Return the (x, y) coordinate for the center point of the cell that contains the specified text.  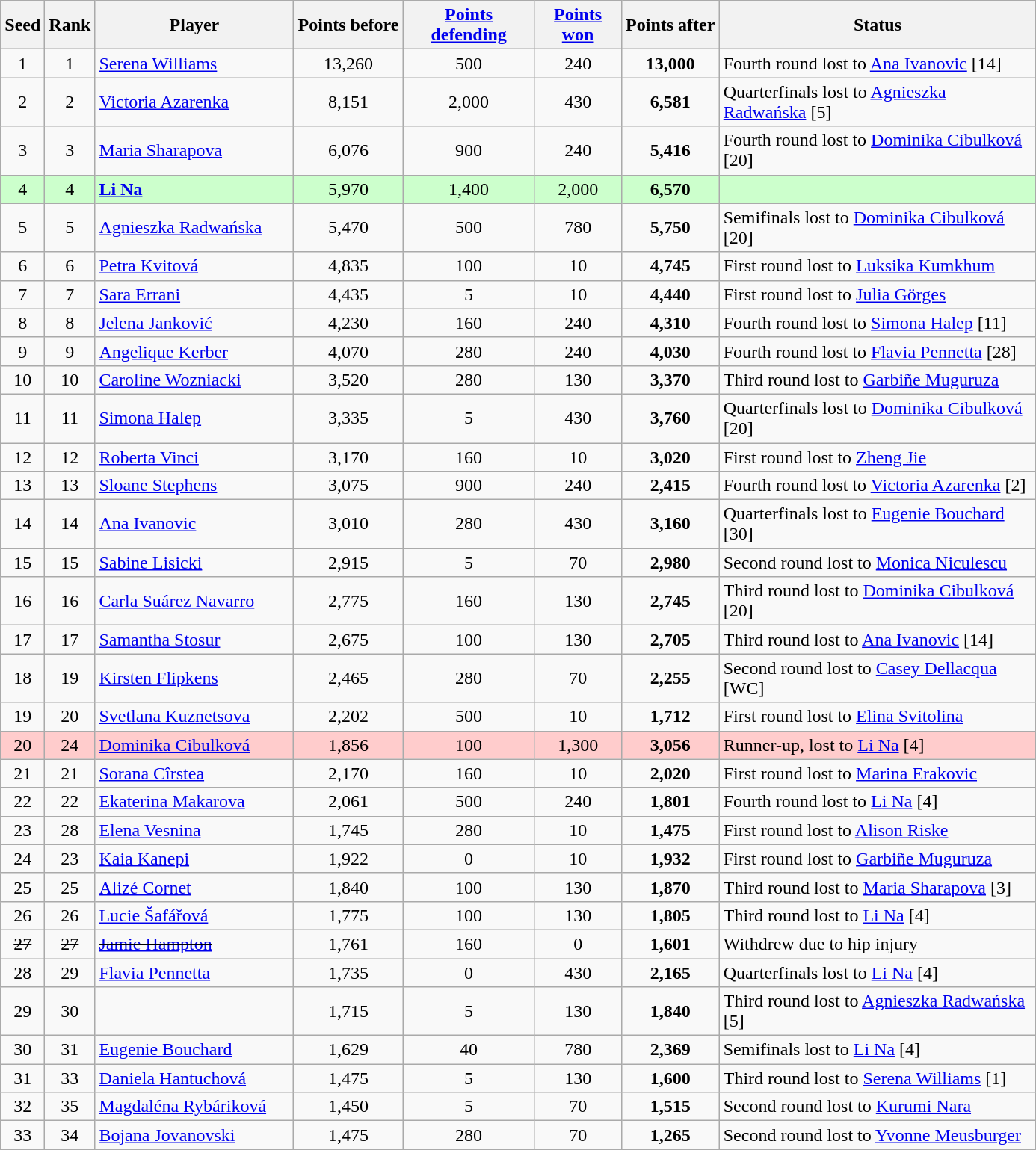
2,369 (670, 1050)
2,255 (670, 678)
Seed (22, 25)
3,335 (348, 418)
Points after (670, 25)
3,170 (348, 457)
5,470 (348, 227)
6,570 (670, 189)
Magdaléna Rybáriková (194, 1107)
Sloane Stephens (194, 486)
40 (469, 1050)
1,450 (348, 1107)
1,775 (348, 915)
3,010 (348, 525)
1,870 (670, 887)
8,151 (348, 102)
Fourth round lost to Li Na [4] (878, 802)
3,370 (670, 380)
1,300 (578, 745)
1,600 (670, 1078)
6,076 (348, 151)
1,715 (348, 1012)
Daniela Hantuchová (194, 1078)
Quarterfinals lost to Li Na [4] (878, 972)
Second round lost to Monica Niculescu (878, 563)
2,202 (348, 717)
Caroline Wozniacki (194, 380)
Third round lost to Serena Williams [1] (878, 1078)
Angelique Kerber (194, 351)
2,020 (670, 773)
Third round lost to Dominika Cibulková [20] (878, 601)
Flavia Pennetta (194, 972)
Fourth round lost to Dominika Cibulková [20] (878, 151)
1,265 (670, 1135)
18 (22, 678)
Eugenie Bouchard (194, 1050)
Kaia Kanepi (194, 859)
5,416 (670, 151)
35 (70, 1107)
4,435 (348, 294)
Carla Suárez Navarro (194, 601)
Ekaterina Makarova (194, 802)
Li Na (194, 189)
Elena Vesnina (194, 830)
3,760 (670, 418)
3,075 (348, 486)
First round lost to Elina Svitolina (878, 717)
Second round lost to Casey Dellacqua [WC] (878, 678)
2,980 (670, 563)
2,415 (670, 486)
Samantha Stosur (194, 640)
2,465 (348, 678)
13,260 (348, 64)
Third round lost to Ana Ivanovic [14] (878, 640)
5,970 (348, 189)
1,629 (348, 1050)
Player (194, 25)
Points before (348, 25)
Simona Halep (194, 418)
3,056 (670, 745)
Fourth round lost to Simona Halep [11] (878, 323)
2,705 (670, 640)
Third round lost to Agnieszka Radwańska [5] (878, 1012)
Quarterfinals lost to Agnieszka Radwańska [5] (878, 102)
Sorana Cîrstea (194, 773)
2,061 (348, 802)
2,675 (348, 640)
Third round lost to Li Na [4] (878, 915)
Kirsten Flipkens (194, 678)
1,601 (670, 944)
4,835 (348, 266)
Maria Sharapova (194, 151)
Runner-up, lost to Li Na [4] (878, 745)
Fourth round lost to Ana Ivanovic [14] (878, 64)
1,932 (670, 859)
Sara Errani (194, 294)
2,745 (670, 601)
Second round lost to Kurumi Nara (878, 1107)
Fourth round lost to Flavia Pennetta [28] (878, 351)
Withdrew due to hip injury (878, 944)
34 (70, 1135)
Svetlana Kuznetsova (194, 717)
Fourth round lost to Victoria Azarenka [2] (878, 486)
4,440 (670, 294)
3,020 (670, 457)
Status (878, 25)
Quarterfinals lost to Eugenie Bouchard [30] (878, 525)
Third round lost to Maria Sharapova [3] (878, 887)
1,761 (348, 944)
2,170 (348, 773)
1,856 (348, 745)
Petra Kvitová (194, 266)
5,750 (670, 227)
2,165 (670, 972)
Jelena Janković (194, 323)
First round lost to Luksika Kumkhum (878, 266)
32 (22, 1107)
Dominika Cibulková (194, 745)
Points defending (469, 25)
1,805 (670, 915)
4,070 (348, 351)
First round lost to Marina Erakovic (878, 773)
1,922 (348, 859)
Victoria Azarenka (194, 102)
6,581 (670, 102)
13,000 (670, 64)
3,520 (348, 380)
First round lost to Zheng Jie (878, 457)
Alizé Cornet (194, 887)
1,515 (670, 1107)
1,801 (670, 802)
Bojana Jovanovski (194, 1135)
Sabine Lisicki (194, 563)
Semifinals lost to Li Na [4] (878, 1050)
Agnieszka Radwańska (194, 227)
4,745 (670, 266)
Jamie Hampton (194, 944)
Second round lost to Yvonne Meusburger (878, 1135)
3,160 (670, 525)
Semifinals lost to Dominika Cibulková [20] (878, 227)
4,030 (670, 351)
Roberta Vinci (194, 457)
First round lost to Julia Görges (878, 294)
Third round lost to Garbiñe Muguruza (878, 380)
4,310 (670, 323)
Points won (578, 25)
Rank (70, 25)
1,735 (348, 972)
First round lost to Garbiñe Muguruza (878, 859)
1,400 (469, 189)
First round lost to Alison Riske (878, 830)
Serena Williams (194, 64)
Ana Ivanovic (194, 525)
Lucie Šafářová (194, 915)
4,230 (348, 323)
1,745 (348, 830)
1,712 (670, 717)
2,775 (348, 601)
Quarterfinals lost to Dominika Cibulková [20] (878, 418)
2,915 (348, 563)
